Scan for the cell matching the given text and deliver its [x, y] coordinate at center. 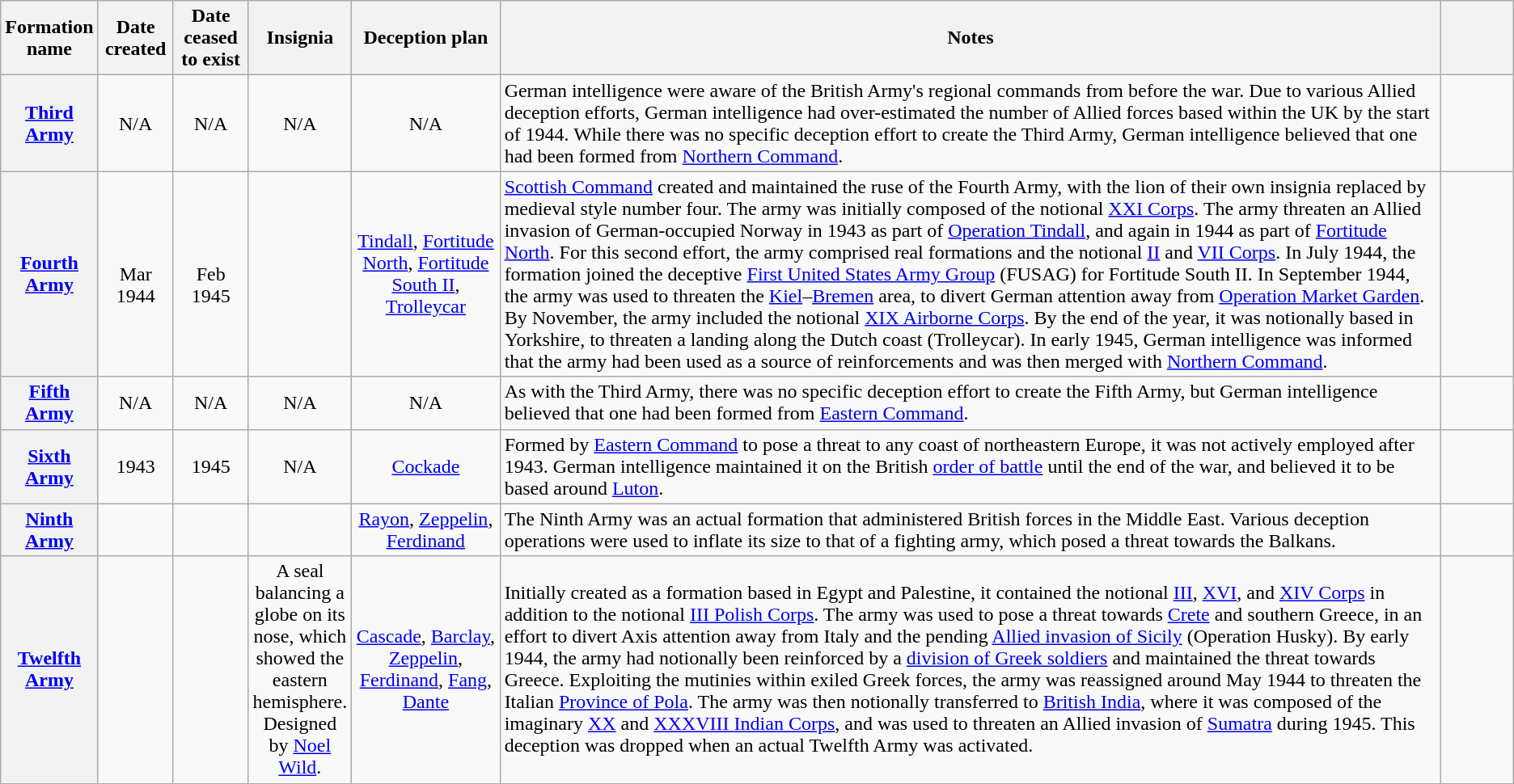
Feb 1945 [210, 274]
Formation name [49, 38]
Date created [136, 38]
Sixth Army [49, 466]
Ninth Army [49, 530]
Deception plan [425, 38]
Fourth Army [49, 274]
Third Army [49, 123]
Rayon, Zeppelin, Ferdinand [425, 530]
1945 [210, 466]
Cascade, Barclay, Zeppelin, Ferdinand, Fang, Dante [425, 669]
Fifth Army [49, 403]
Date ceased to exist [210, 38]
1943 [136, 466]
Notes [971, 38]
Cockade [425, 466]
Twelfth Army [49, 669]
Mar 1944 [136, 274]
Insignia [300, 38]
A seal balancing a globe on its nose, which showed the eastern hemisphere. Designed by Noel Wild. [300, 669]
Tindall, Fortitude North, Fortitude South II, Trolleycar [425, 274]
